Search for the cell housing the specified text and yield its [X, Y] center coordinate. 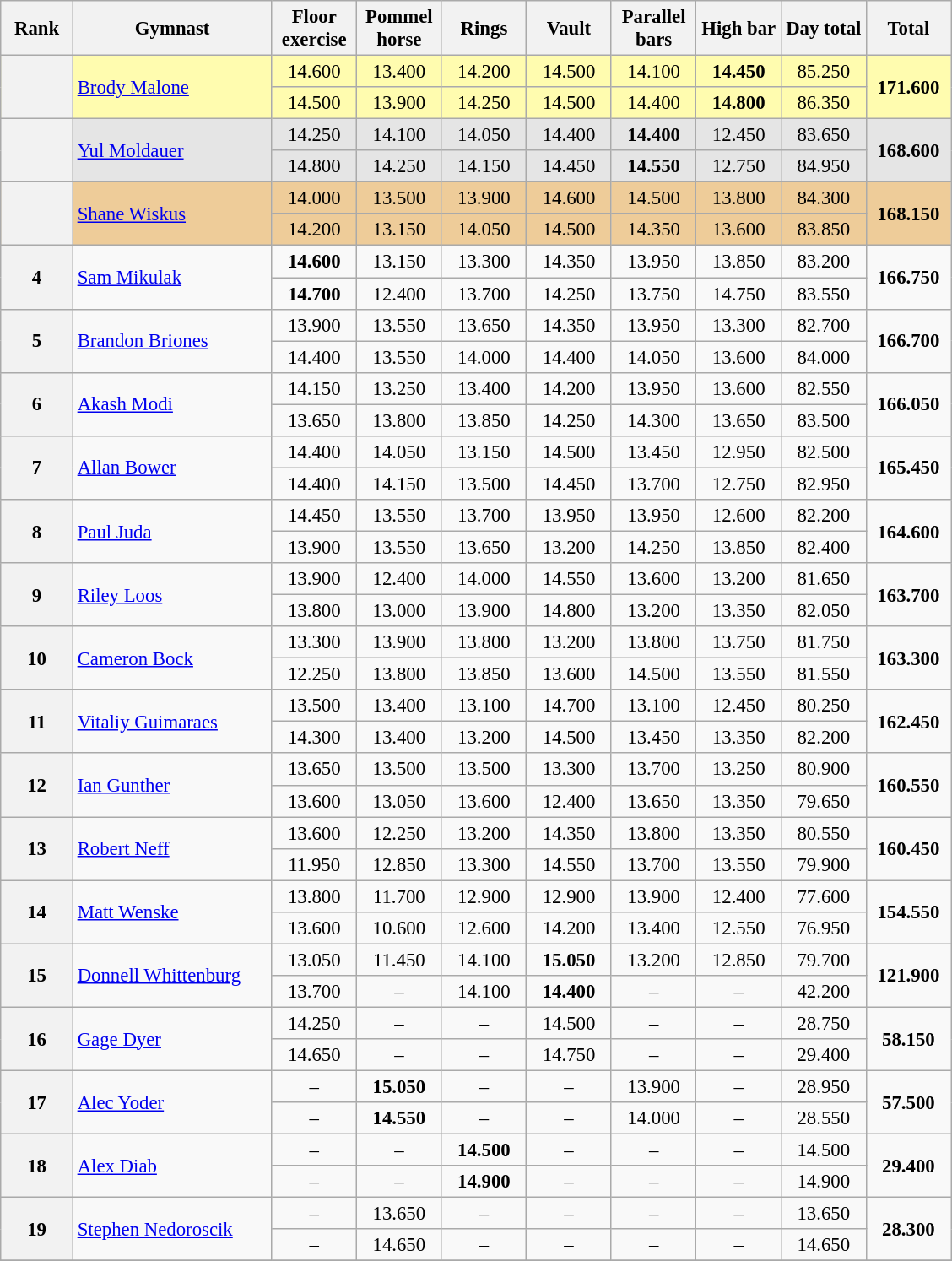
Gage Dyer [172, 1038]
14 [37, 912]
19 [37, 1229]
168.600 [908, 150]
11 [37, 721]
Floor exercise [314, 29]
15 [37, 976]
82.500 [824, 452]
85.250 [824, 72]
82.950 [824, 484]
83.850 [824, 230]
86.350 [824, 103]
7 [37, 468]
83.200 [824, 262]
76.950 [824, 928]
Alec Yoder [172, 1102]
166.050 [908, 403]
82.400 [824, 547]
9 [37, 594]
17 [37, 1102]
28.750 [824, 1023]
Day total [824, 29]
42.200 [824, 992]
83.650 [824, 135]
81.750 [824, 642]
166.750 [908, 277]
82.550 [824, 388]
High bar [739, 29]
Cameron Bock [172, 658]
81.650 [824, 579]
Robert Neff [172, 849]
Pommel horse [400, 29]
Stephen Nedoroscik [172, 1229]
Parallel bars [653, 29]
160.450 [908, 849]
58.150 [908, 1038]
83.550 [824, 294]
154.550 [908, 912]
Gymnast [172, 29]
11.450 [400, 960]
Vitaliy Guimaraes [172, 721]
13.000 [400, 611]
Sam Mikulak [172, 277]
28.300 [908, 1229]
Matt Wenske [172, 912]
77.600 [824, 896]
12.950 [739, 452]
Rings [484, 29]
Yul Moldauer [172, 150]
84.950 [824, 166]
84.000 [824, 357]
Donnell Whittenburg [172, 976]
18 [37, 1166]
12 [37, 785]
Paul Juda [172, 532]
13 [37, 849]
Riley Loos [172, 594]
168.150 [908, 214]
82.700 [824, 325]
16 [37, 1038]
10.600 [400, 928]
80.250 [824, 706]
57.500 [908, 1102]
Allan Bower [172, 468]
80.550 [824, 833]
Akash Modi [172, 403]
83.500 [824, 420]
5 [37, 341]
6 [37, 403]
84.300 [824, 198]
165.450 [908, 468]
80.900 [824, 770]
11.950 [314, 864]
160.550 [908, 785]
163.700 [908, 594]
171.600 [908, 88]
166.700 [908, 341]
Ian Gunther [172, 785]
8 [37, 532]
Alex Diab [172, 1166]
79.700 [824, 960]
10 [37, 658]
Rank [37, 29]
121.900 [908, 976]
82.050 [824, 611]
28.950 [824, 1087]
28.550 [824, 1118]
164.600 [908, 532]
163.300 [908, 658]
79.650 [824, 801]
79.900 [824, 864]
Brandon Briones [172, 341]
Vault [569, 29]
81.550 [824, 674]
162.450 [908, 721]
11.700 [400, 896]
Total [908, 29]
Shane Wiskus [172, 214]
12.550 [739, 928]
4 [37, 277]
Brody Malone [172, 88]
